Determine the [x, y] coordinate at the center of the cell enclosing the given text.  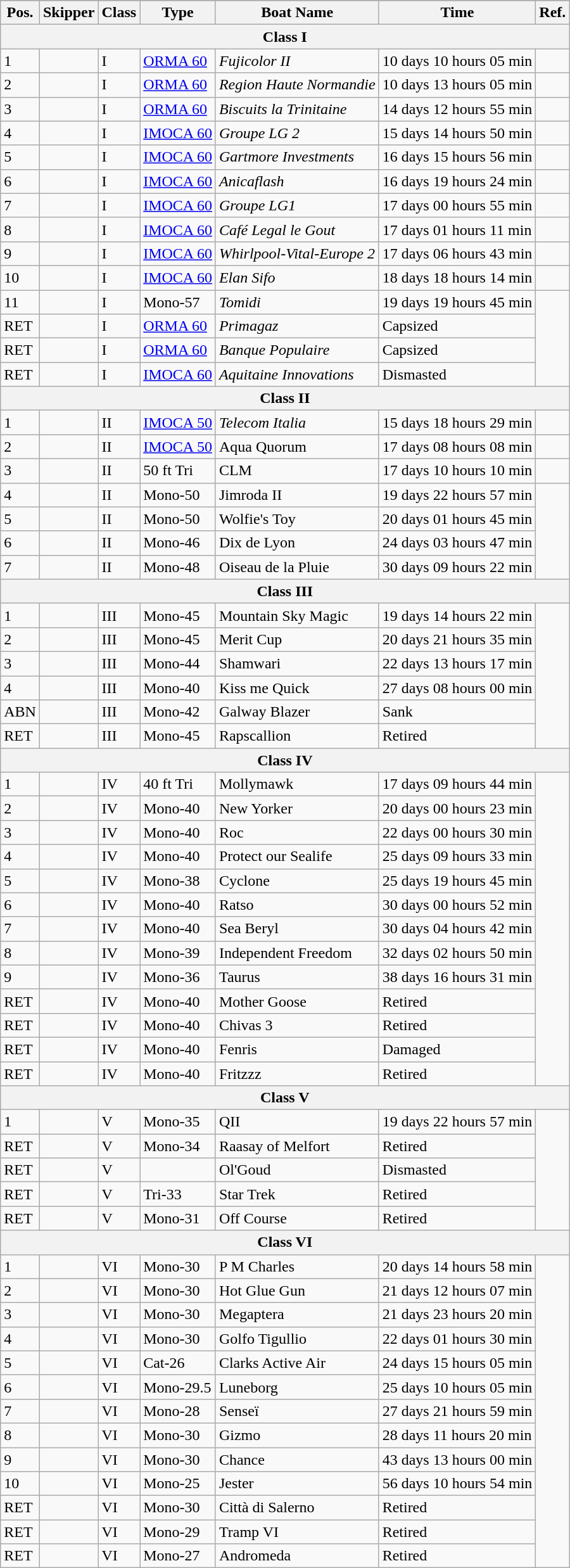
Star Trek [297, 1194]
Taurus [297, 977]
ABN [20, 712]
17 days 08 hours 08 min [457, 447]
Merit Cup [297, 639]
P M Charles [297, 1266]
30 days 00 hours 52 min [457, 905]
Senseï [297, 1411]
Ref. [552, 13]
Mono-29 [178, 1532]
10 days 13 hours 05 min [457, 85]
QII [297, 1122]
25 days 10 hours 05 min [457, 1387]
Fritzzz [297, 1074]
Mono-36 [178, 977]
Sank [457, 712]
Protect our Sealife [297, 857]
Region Haute Normandie [297, 85]
20 days 21 hours 35 min [457, 639]
25 days 09 hours 33 min [457, 857]
56 days 10 hours 54 min [457, 1484]
24 days 03 hours 47 min [457, 543]
Groupe LG 2 [297, 133]
Aquitaine Innovations [297, 374]
Class I [285, 37]
14 days 12 hours 55 min [457, 109]
Mono-48 [178, 567]
Jester [297, 1484]
17 days 09 hours 44 min [457, 784]
22 days 00 hours 30 min [457, 832]
Shamwari [297, 663]
21 days 23 hours 20 min [457, 1315]
50 ft Tri [178, 471]
10 days 10 hours 05 min [457, 61]
Whirlpool-Vital-Europe 2 [297, 253]
Telecom Italia [297, 423]
15 days 14 hours 50 min [457, 133]
Megaptera [297, 1315]
30 days 04 hours 42 min [457, 929]
Fujicolor II [297, 61]
Primagaz [297, 326]
Città di Salerno [297, 1508]
Tomidi [297, 302]
19 days 19 hours 45 min [457, 302]
20 days 00 hours 23 min [457, 808]
30 days 09 hours 22 min [457, 567]
Luneborg [297, 1387]
Time [457, 13]
Mono-27 [178, 1556]
Ol'Goud [297, 1170]
Mono-28 [178, 1411]
Sea Beryl [297, 929]
17 days 00 hours 55 min [457, 205]
Class VI [285, 1242]
Andromeda [297, 1556]
Class V [285, 1098]
Dix de Lyon [297, 543]
Mono-38 [178, 881]
20 days 01 hours 45 min [457, 519]
Raasay of Melfort [297, 1146]
Anicaflash [297, 181]
Mollymawk [297, 784]
17 days 01 hours 11 min [457, 229]
Café Legal le Gout [297, 229]
15 days 18 hours 29 min [457, 423]
40 ft Tri [178, 784]
11 [20, 302]
Gizmo [297, 1435]
Cyclone [297, 881]
Class [119, 13]
20 days 14 hours 58 min [457, 1266]
Banque Populaire [297, 350]
Mono-39 [178, 953]
Mono-44 [178, 663]
New Yorker [297, 808]
Class III [285, 591]
Type [178, 13]
Oiseau de la Pluie [297, 567]
21 days 12 hours 07 min [457, 1291]
Elan Sifo [297, 277]
18 days 18 hours 14 min [457, 277]
17 days 06 hours 43 min [457, 253]
24 days 15 hours 05 min [457, 1363]
Skipper [68, 13]
Wolfie's Toy [297, 519]
Pos. [20, 13]
Mother Goose [297, 1001]
Damaged [457, 1049]
Chivas 3 [297, 1025]
Galway Blazer [297, 712]
Class II [285, 398]
43 days 13 hours 00 min [457, 1459]
Mono-31 [178, 1218]
Cat-26 [178, 1363]
Class IV [285, 760]
Ratso [297, 905]
Biscuits la Trinitaine [297, 109]
22 days 01 hours 30 min [457, 1339]
Aqua Quorum [297, 447]
Boat Name [297, 13]
Jimroda II [297, 495]
Roc [297, 832]
Rapscallion [297, 736]
27 days 21 hours 59 min [457, 1411]
Tramp VI [297, 1532]
Groupe LG1 [297, 205]
17 days 10 hours 10 min [457, 471]
Tri-33 [178, 1194]
19 days 14 hours 22 min [457, 615]
22 days 13 hours 17 min [457, 663]
Mono-29.5 [178, 1387]
Mono-25 [178, 1484]
28 days 11 hours 20 min [457, 1435]
Hot Glue Gun [297, 1291]
25 days 19 hours 45 min [457, 881]
Kiss me Quick [297, 687]
16 days 15 hours 56 min [457, 157]
38 days 16 hours 31 min [457, 977]
Independent Freedom [297, 953]
27 days 08 hours 00 min [457, 687]
Off Course [297, 1218]
CLM [297, 471]
Fenris [297, 1049]
Mountain Sky Magic [297, 615]
Mono-46 [178, 543]
Mono-42 [178, 712]
Mono-34 [178, 1146]
Mono-35 [178, 1122]
Clarks Active Air [297, 1363]
Chance [297, 1459]
32 days 02 hours 50 min [457, 953]
Mono-57 [178, 302]
Golfo Tigullio [297, 1339]
16 days 19 hours 24 min [457, 181]
Gartmore Investments [297, 157]
